Output the [x, y] coordinate of the center of the cell containing the given text.  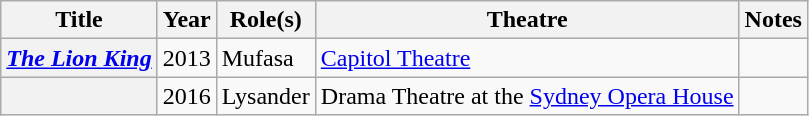
Role(s) [266, 20]
Lysander [266, 96]
Theatre [527, 20]
Mufasa [266, 58]
2013 [186, 58]
Drama Theatre at the Sydney Opera House [527, 96]
Notes [773, 20]
Year [186, 20]
2016 [186, 96]
Title [79, 20]
The Lion King [79, 58]
Capitol Theatre [527, 58]
